Return the [x, y] coordinate for the center point of the cell that contains the specified text.  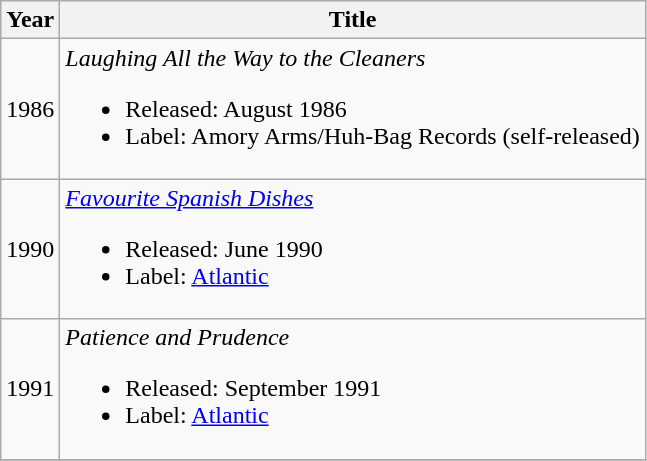
1986 [30, 109]
Laughing All the Way to the CleanersReleased: August 1986Label: Amory Arms/Huh-Bag Records (self-released) [353, 109]
1991 [30, 389]
Title [353, 20]
Favourite Spanish DishesReleased: June 1990Label: Atlantic [353, 249]
Patience and PrudenceReleased: September 1991Label: Atlantic [353, 389]
Year [30, 20]
1990 [30, 249]
